Capture the cell that displays the provided text and extract its (X, Y) central coordinate. 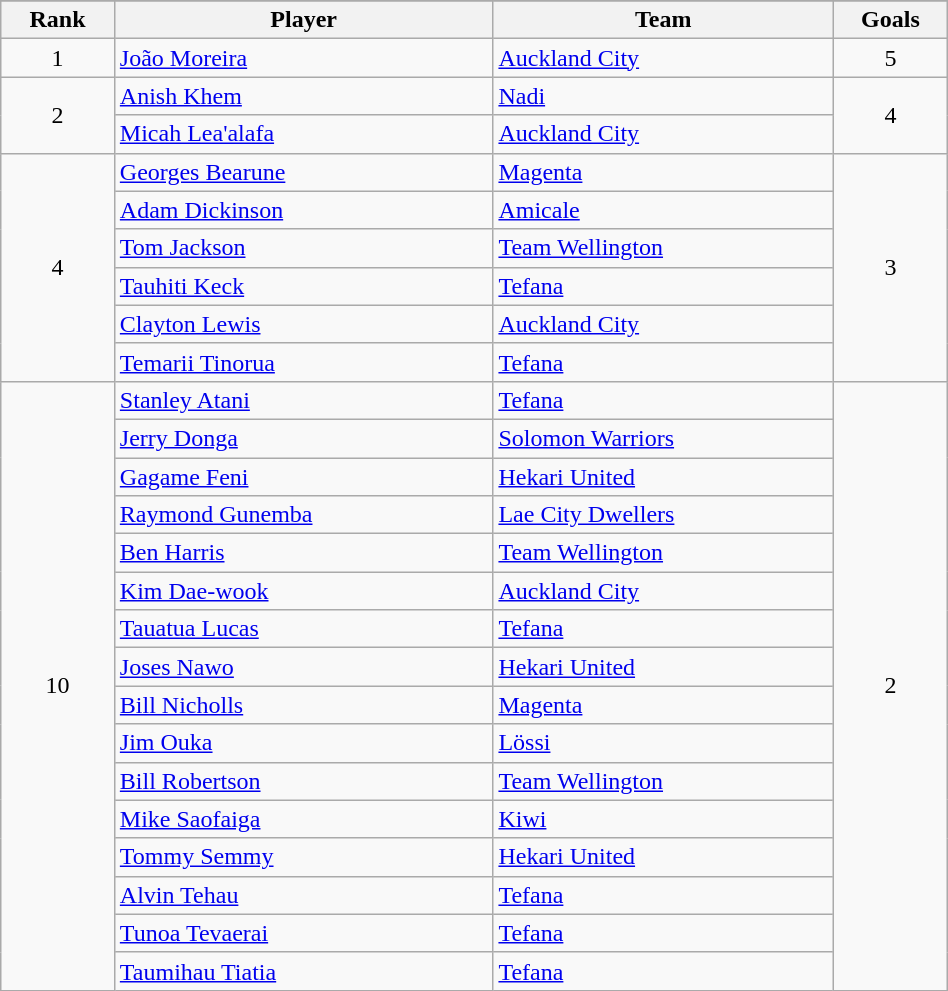
João Moreira (304, 58)
Stanley Atani (304, 400)
Amicale (664, 210)
Bill Nicholls (304, 705)
Solomon Warriors (664, 438)
Tom Jackson (304, 248)
Team (664, 20)
Clayton Lewis (304, 324)
Tauhiti Keck (304, 286)
Rank (58, 20)
Kim Dae-wook (304, 591)
Anish Khem (304, 96)
Tunoa Tevaerai (304, 933)
Georges Bearune (304, 172)
Player (304, 20)
Temarii Tinorua (304, 362)
Taumihau Tiatia (304, 971)
3 (891, 267)
Tommy Semmy (304, 857)
Goals (891, 20)
Bill Robertson (304, 781)
Lae City Dwellers (664, 515)
10 (58, 686)
Raymond Gunemba (304, 515)
Nadi (664, 96)
Tauatua Lucas (304, 629)
Lössi (664, 743)
Ben Harris (304, 553)
Adam Dickinson (304, 210)
Jim Ouka (304, 743)
Micah Lea'alafa (304, 134)
5 (891, 58)
Mike Saofaiga (304, 819)
Jerry Donga (304, 438)
Alvin Tehau (304, 895)
1 (58, 58)
Kiwi (664, 819)
Gagame Feni (304, 477)
Joses Nawo (304, 667)
